From the cell containing the given text, extract its center point as (x, y) coordinate. 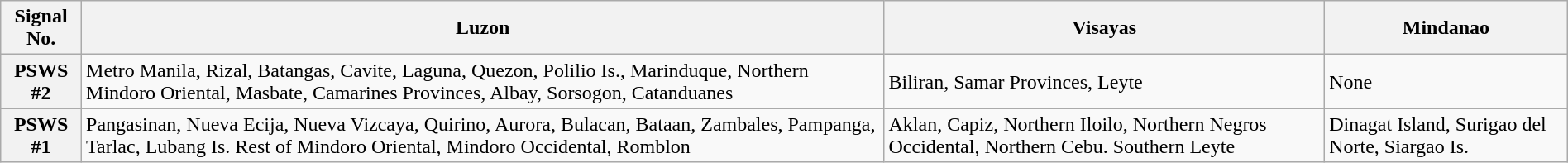
Visayas (1105, 28)
None (1446, 81)
Biliran, Samar Provinces, Leyte (1105, 81)
PSWS #1 (41, 136)
Dinagat Island, Surigao del Norte, Siargao Is. (1446, 136)
Luzon (483, 28)
Aklan, Capiz, Northern Iloilo, Northern Negros Occidental, Northern Cebu. Southern Leyte (1105, 136)
Mindanao (1446, 28)
PSWS #2 (41, 81)
Signal No. (41, 28)
